Scan for the cell matching the given text and deliver its [x, y] coordinate at center. 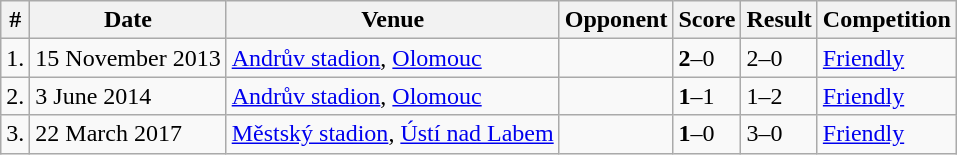
Result [779, 20]
3–0 [779, 134]
1–0 [707, 134]
15 November 2013 [128, 58]
22 March 2017 [128, 134]
Venue [392, 20]
Opponent [616, 20]
3. [16, 134]
Date [128, 20]
Score [707, 20]
# [16, 20]
1. [16, 58]
Competition [886, 20]
1–1 [707, 96]
Městský stadion, Ústí nad Labem [392, 134]
3 June 2014 [128, 96]
1–2 [779, 96]
2. [16, 96]
